Output the [x, y] coordinate of the center of the cell containing the given text.  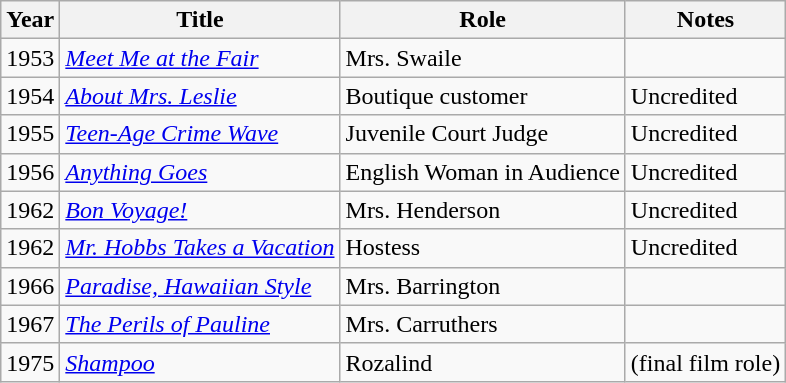
Juvenile Court Judge [482, 134]
Meet Me at the Fair [200, 58]
Year [30, 20]
1975 [30, 362]
(final film role) [705, 362]
English Woman in Audience [482, 172]
1953 [30, 58]
Shampoo [200, 362]
1954 [30, 96]
Teen-Age Crime Wave [200, 134]
Mrs. Carruthers [482, 324]
Notes [705, 20]
Boutique customer [482, 96]
1966 [30, 286]
1955 [30, 134]
Mrs. Henderson [482, 210]
Title [200, 20]
Bon Voyage! [200, 210]
Rozalind [482, 362]
Anything Goes [200, 172]
1967 [30, 324]
1956 [30, 172]
About Mrs. Leslie [200, 96]
The Perils of Pauline [200, 324]
Paradise, Hawaiian Style [200, 286]
Hostess [482, 248]
Role [482, 20]
Mrs. Barrington [482, 286]
Mrs. Swaile [482, 58]
Mr. Hobbs Takes a Vacation [200, 248]
